From the cell containing the given text, extract its center point as [X, Y] coordinate. 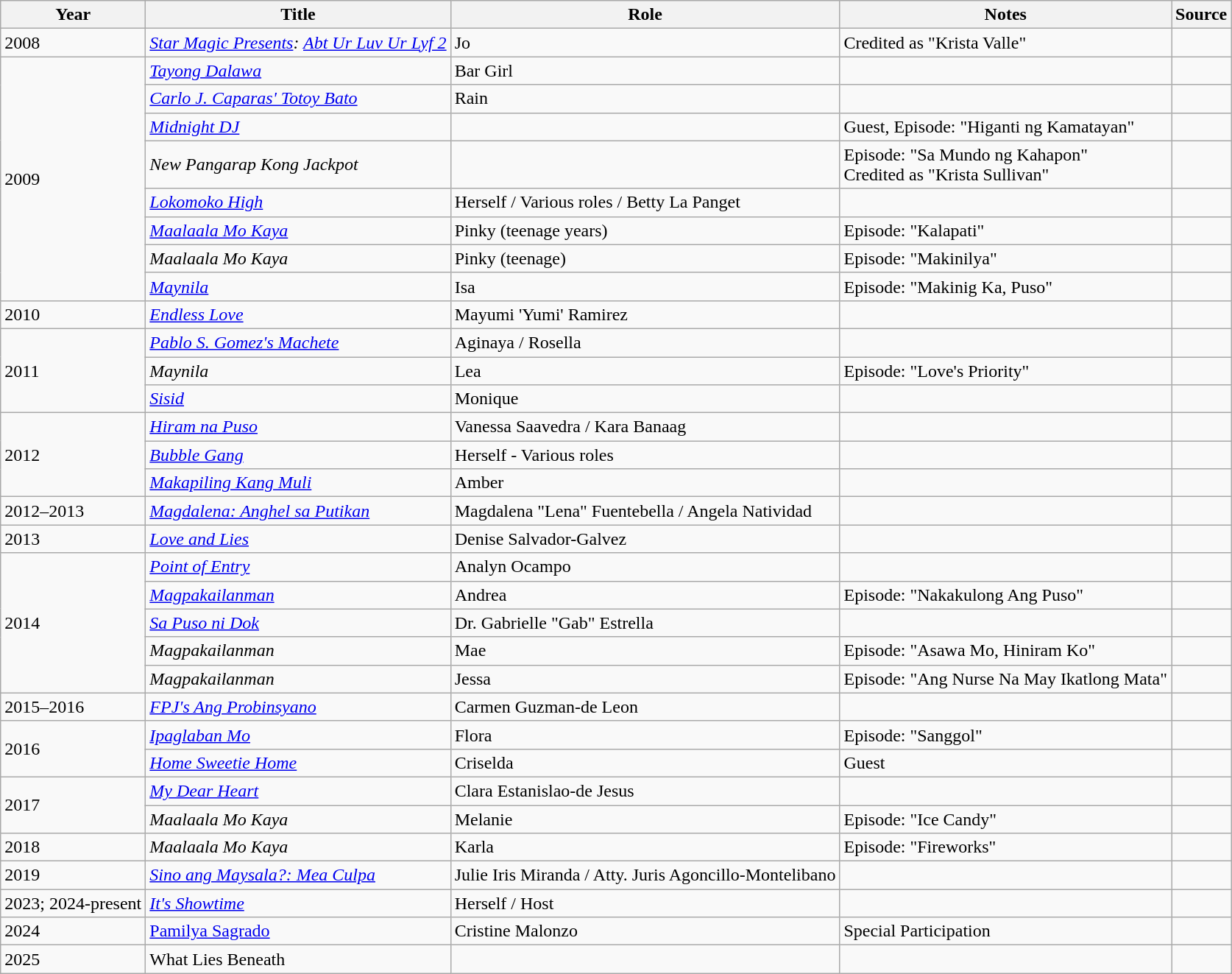
Love and Lies [298, 539]
Cristine Malonzo [645, 931]
Julie Iris Miranda / Atty. Juris Agoncillo-Montelibano [645, 875]
Pinky (teenage years) [645, 230]
Hiram na Puso [298, 427]
Endless Love [298, 314]
What Lies Beneath [298, 959]
Tayong Dalawa [298, 71]
2017 [74, 805]
Role [645, 15]
Point of Entry [298, 567]
Herself / Various roles / Betty La Panget [645, 202]
Ipaglaban Mo [298, 735]
2025 [74, 959]
Sisid [298, 399]
Episode: "Sa Mundo ng Kahapon" Credited as "Krista Sullivan" [1005, 165]
Title [298, 15]
Guest [1005, 763]
Magdalena "Lena" Fuentebella / Angela Natividad [645, 511]
Clara Estanislao-de Jesus [645, 791]
Magdalena: Anghel sa Putikan [298, 511]
Herself / Host [645, 903]
Home Sweetie Home [298, 763]
Vanessa Saavedra / Kara Banaag [645, 427]
Episode: "Sanggol" [1005, 735]
Mae [645, 651]
Pinky (teenage) [645, 258]
2013 [74, 539]
Episode: "Asawa Mo, Hiniram Ko" [1005, 651]
Criselda [645, 763]
2012–2013 [74, 511]
2010 [74, 314]
Credited as "Krista Valle" [1005, 43]
My Dear Heart [298, 791]
Episode: "Love's Priority" [1005, 370]
Episode: "Kalapati" [1005, 230]
Herself - Various roles [645, 455]
2016 [74, 749]
Bar Girl [645, 71]
Year [74, 15]
Andrea [645, 595]
Mayumi 'Yumi' Ramirez [645, 314]
Carmen Guzman-de Leon [645, 707]
Episode: "Ang Nurse Na May Ikatlong Mata" [1005, 679]
Source [1201, 15]
Sino ang Maysala?: Mea Culpa [298, 875]
It's Showtime [298, 903]
Episode: "Makinilya" [1005, 258]
2019 [74, 875]
Makapiling Kang Muli [298, 483]
2012 [74, 455]
New Pangarap Kong Jackpot [298, 165]
2018 [74, 847]
Special Participation [1005, 931]
Sa Puso ni Dok [298, 623]
Analyn Ocampo [645, 567]
Dr. Gabrielle "Gab" Estrella [645, 623]
2014 [74, 623]
Pablo S. Gomez's Machete [298, 342]
Bubble Gang [298, 455]
2023; 2024-present [74, 903]
Episode: "Ice Candy" [1005, 819]
2015–2016 [74, 707]
Amber [645, 483]
Flora [645, 735]
FPJ's Ang Probinsyano [298, 707]
Monique [645, 399]
Denise Salvador-Galvez [645, 539]
Lea [645, 370]
2011 [74, 370]
Melanie [645, 819]
2024 [74, 931]
Isa [645, 286]
Pamilya Sagrado [298, 931]
Karla [645, 847]
Jo [645, 43]
Episode: "Fireworks" [1005, 847]
Aginaya / Rosella [645, 342]
Episode: "Makinig Ka, Puso" [1005, 286]
Lokomoko High [298, 202]
Star Magic Presents: Abt Ur Luv Ur Lyf 2 [298, 43]
Notes [1005, 15]
Carlo J. Caparas' Totoy Bato [298, 99]
Episode: "Nakakulong Ang Puso" [1005, 595]
2008 [74, 43]
Jessa [645, 679]
Rain [645, 99]
Midnight DJ [298, 127]
Guest, Episode: "Higanti ng Kamatayan" [1005, 127]
2009 [74, 179]
